For the text-containing cell, return its midpoint in (x, y) coordinate format. 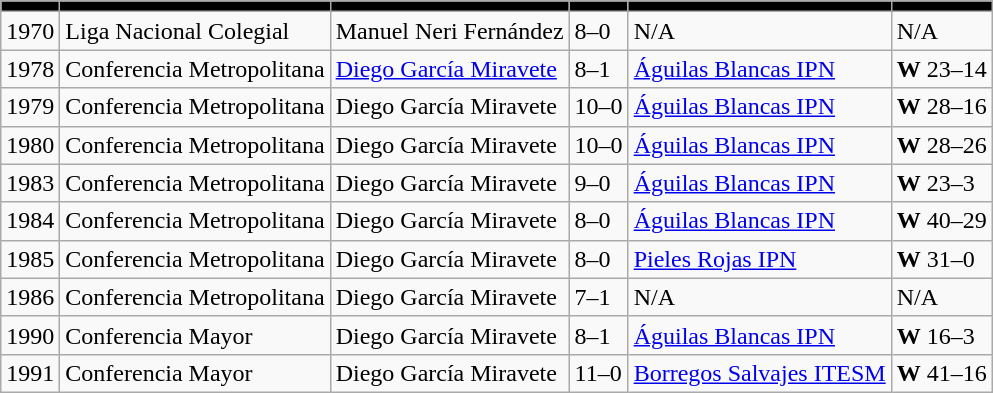
9–0 (598, 183)
1985 (30, 259)
1984 (30, 221)
1980 (30, 145)
W 23–3 (942, 183)
Borregos Salvajes ITESM (760, 373)
1986 (30, 297)
7–1 (598, 297)
1990 (30, 335)
Pieles Rojas IPN (760, 259)
1983 (30, 183)
W 40–29 (942, 221)
1979 (30, 107)
1991 (30, 373)
1978 (30, 69)
W 31–0 (942, 259)
1970 (30, 31)
W 41–16 (942, 373)
Manuel Neri Fernández (450, 31)
W 23–14 (942, 69)
Liga Nacional Colegial (195, 31)
W 28–16 (942, 107)
W 16–3 (942, 335)
W 28–26 (942, 145)
11–0 (598, 373)
